Determine the [X, Y] coordinate at the center of the cell enclosing the given text.  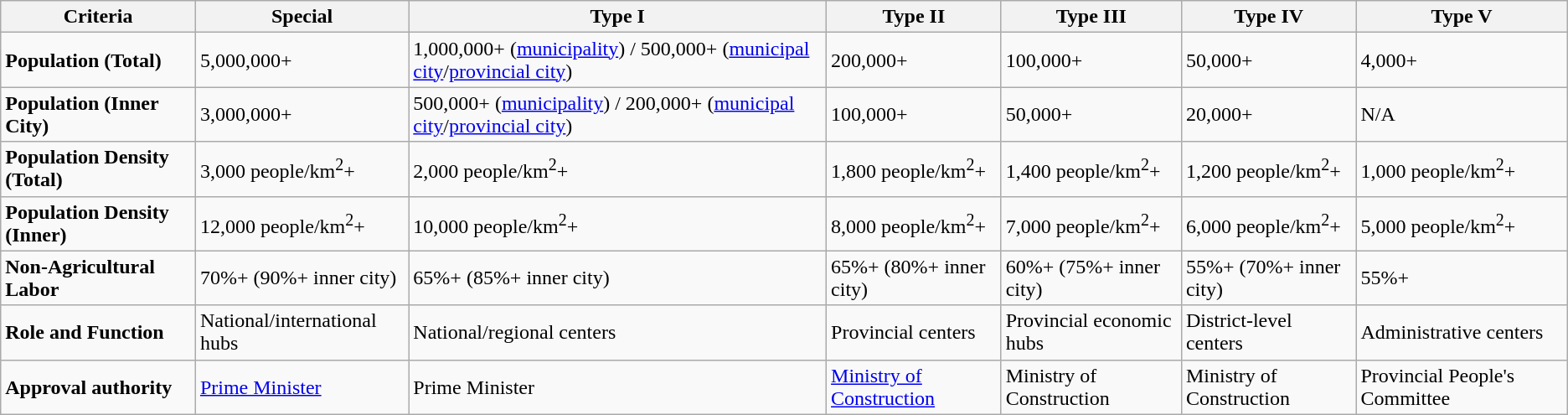
1,200 people/km2+ [1268, 169]
Role and Function [99, 332]
10,000 people/km2+ [618, 223]
55%+ (70%+ inner city) [1268, 278]
70%+ (90%+ inner city) [302, 278]
Provincial People's Committee [1462, 387]
60%+ (75%+ inner city) [1091, 278]
12,000 people/km2+ [302, 223]
Type V [1462, 17]
1,400 people/km2+ [1091, 169]
1,800 people/km2+ [915, 169]
Population (Total) [99, 60]
500,000+ (municipality) / 200,000+ (municipal city/provincial city) [618, 114]
N/A [1462, 114]
3,000,000+ [302, 114]
Type II [915, 17]
65%+ (80%+ inner city) [915, 278]
Administrative centers [1462, 332]
7,000 people/km2+ [1091, 223]
3,000 people/km2+ [302, 169]
Type III [1091, 17]
National/international hubs [302, 332]
65%+ (85%+ inner city) [618, 278]
20,000+ [1268, 114]
55%+ [1462, 278]
Type I [618, 17]
Non-Agricultural Labor [99, 278]
5,000 people/km2+ [1462, 223]
District-level centers [1268, 332]
6,000 people/km2+ [1268, 223]
National/regional centers [618, 332]
Special [302, 17]
Provincial centers [915, 332]
4,000+ [1462, 60]
5,000,000+ [302, 60]
Provincial economic hubs [1091, 332]
Approval authority [99, 387]
Type IV [1268, 17]
8,000 people/km2+ [915, 223]
Population Density (Total) [99, 169]
2,000 people/km2+ [618, 169]
1,000,000+ (municipality) / 500,000+ (municipal city/provincial city) [618, 60]
200,000+ [915, 60]
Population Density (Inner) [99, 223]
1,000 people/km2+ [1462, 169]
Criteria [99, 17]
Population (Inner City) [99, 114]
